Pinpoint the cell where the given text exists, returning its [X, Y] midpoint coordinate. 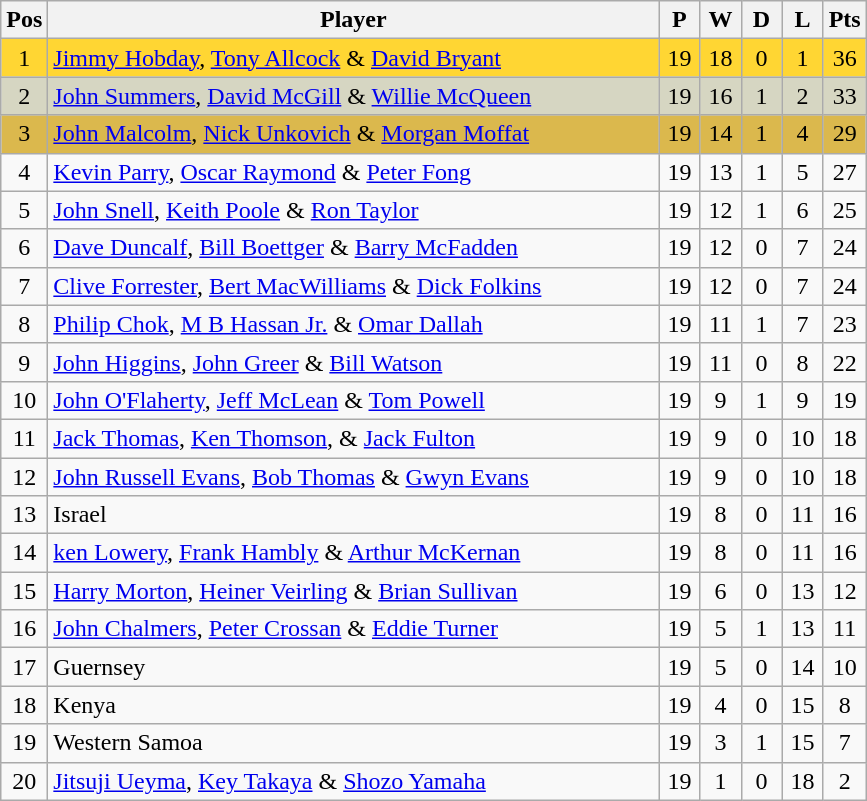
D [762, 20]
John Snell, Keith Poole & Ron Taylor [354, 210]
Player [354, 20]
Kevin Parry, Oscar Raymond & Peter Fong [354, 172]
Kenya [354, 705]
John Malcolm, Nick Unkovich & Morgan Moffat [354, 134]
L [802, 20]
John O'Flaherty, Jeff McLean & Tom Powell [354, 400]
Jimmy Hobday, Tony Allcock & David Bryant [354, 58]
17 [24, 667]
John Summers, David McGill & Willie McQueen [354, 96]
Guernsey [354, 667]
John Chalmers, Peter Crossan & Eddie Turner [354, 629]
John Higgins, John Greer & Bill Watson [354, 362]
Jack Thomas, Ken Thomson, & Jack Fulton [354, 438]
W [720, 20]
ken Lowery, Frank Hambly & Arthur McKernan [354, 553]
P [680, 20]
Jitsuji Ueyma, Key Takaya & Shozo Yamaha [354, 781]
23 [844, 324]
25 [844, 210]
Philip Chok, M B Hassan Jr. & Omar Dallah [354, 324]
22 [844, 362]
27 [844, 172]
36 [844, 58]
Western Samoa [354, 743]
Dave Duncalf, Bill Boettger & Barry McFadden [354, 248]
20 [24, 781]
33 [844, 96]
Israel [354, 515]
Pts [844, 20]
29 [844, 134]
Pos [24, 20]
Clive Forrester, Bert MacWilliams & Dick Folkins [354, 286]
Harry Morton, Heiner Veirling & Brian Sullivan [354, 591]
John Russell Evans, Bob Thomas & Gwyn Evans [354, 477]
